Output the [x, y] coordinate of the center of the cell containing the given text.  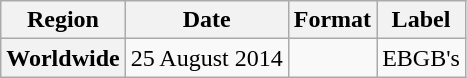
EBGB's [422, 58]
Format [332, 20]
Date [206, 20]
25 August 2014 [206, 58]
Worldwide [63, 58]
Label [422, 20]
Region [63, 20]
